Find where the given text appears and provide that cell's center as (X, Y) coordinate. 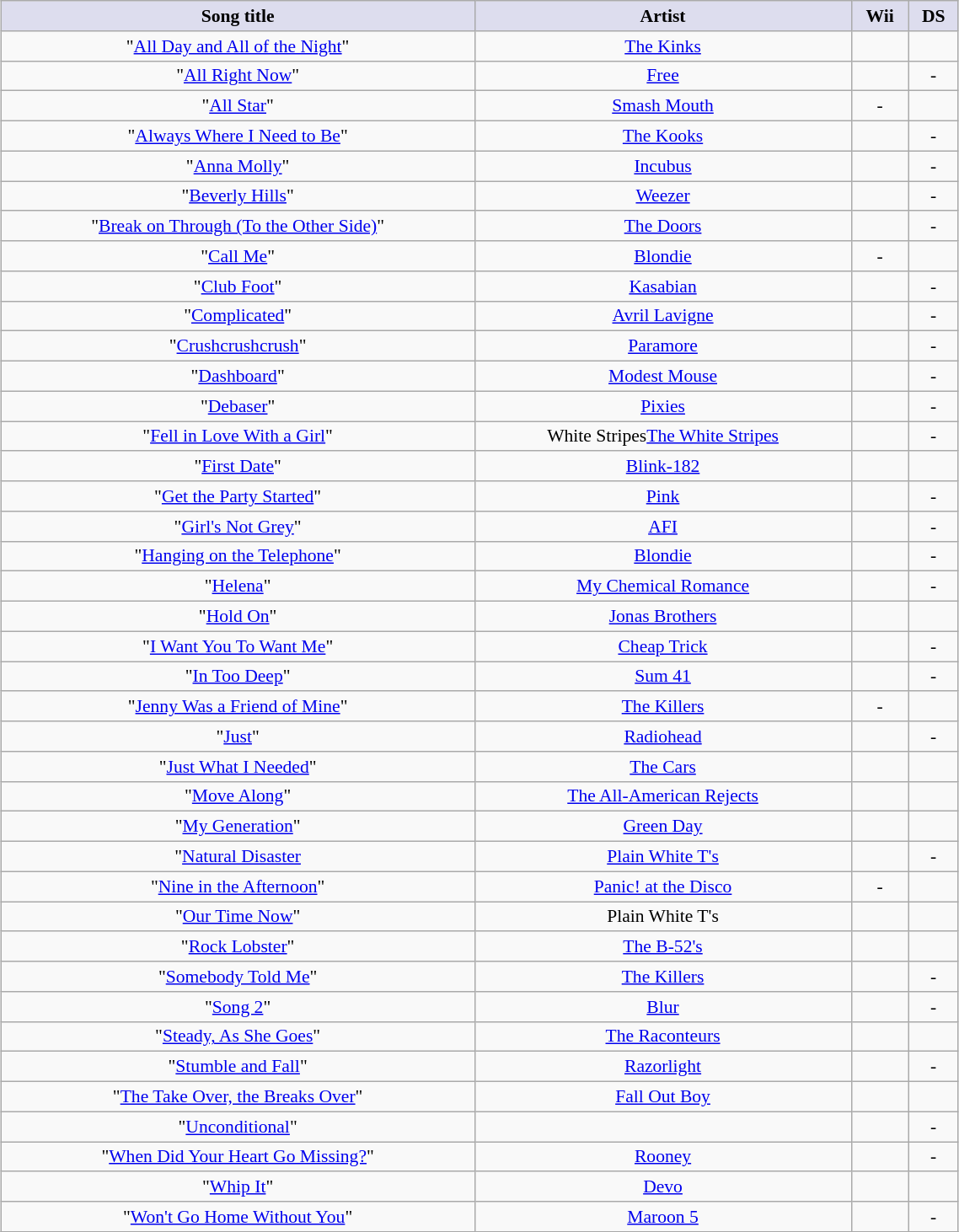
Weezer (662, 196)
"Call Me" (238, 256)
"When Did Your Heart Go Missing?" (238, 1156)
"Somebody Told Me" (238, 977)
"Fell in Love With a Girl" (238, 437)
Artist (662, 16)
Incubus (662, 166)
"Hanging on the Telephone" (238, 556)
Devo (662, 1186)
"Won't Go Home Without You" (238, 1217)
"Debaser" (238, 406)
"Always Where I Need to Be" (238, 136)
"Beverly Hills" (238, 196)
The Doors (662, 226)
"Whip It" (238, 1186)
"All Day and All of the Night" (238, 46)
Green Day (662, 827)
"Helena" (238, 587)
DS (934, 16)
"Move Along" (238, 796)
Sum 41 (662, 676)
"Nine in the Afternoon" (238, 887)
Maroon 5 (662, 1217)
The All-American Rejects (662, 796)
"All Right Now" (238, 76)
"Stumble and Fall" (238, 1067)
Smash Mouth (662, 106)
"Natural Disaster (238, 856)
"Girl's Not Grey" (238, 526)
Free (662, 76)
Modest Mouse (662, 376)
"First Date" (238, 466)
"All Star" (238, 106)
"Our Time Now" (238, 917)
"Song 2" (238, 1006)
White StripesThe White Stripes (662, 437)
"Jenny Was a Friend of Mine" (238, 706)
My Chemical Romance (662, 587)
Fall Out Boy (662, 1096)
"Get the Party Started" (238, 496)
Avril Lavigne (662, 316)
Razorlight (662, 1067)
Panic! at the Disco (662, 887)
"The Take Over, the Breaks Over" (238, 1096)
Cheap Trick (662, 646)
Pixies (662, 406)
Radiohead (662, 737)
Rooney (662, 1156)
The B-52's (662, 946)
"Unconditional" (238, 1127)
"Rock Lobster" (238, 946)
Jonas Brothers (662, 616)
"Complicated" (238, 316)
"Steady, As She Goes" (238, 1036)
The Kinks (662, 46)
Kasabian (662, 286)
"Just What I Needed" (238, 766)
"Anna Molly" (238, 166)
"My Generation" (238, 827)
The Raconteurs (662, 1036)
The Kooks (662, 136)
Paramore (662, 346)
"Break on Through (To the Other Side)" (238, 226)
Pink (662, 496)
"Just" (238, 737)
"Crushcrushcrush" (238, 346)
"In Too Deep" (238, 676)
"Hold On" (238, 616)
"Dashboard" (238, 376)
Blink-182 (662, 466)
The Cars (662, 766)
"I Want You To Want Me" (238, 646)
Blur (662, 1006)
Song title (238, 16)
AFI (662, 526)
Wii (880, 16)
"Club Foot" (238, 286)
